Search for the cell housing the specified text and yield its [X, Y] center coordinate. 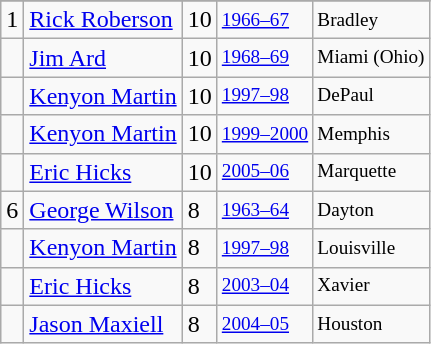
Dayton [371, 210]
DePaul [371, 96]
1999–2000 [265, 134]
2005–06 [265, 172]
Houston [371, 324]
2004–05 [265, 324]
1963–64 [265, 210]
1968–69 [265, 58]
George Wilson [103, 210]
Louisville [371, 248]
Xavier [371, 286]
6 [12, 210]
Jason Maxiell [103, 324]
Marquette [371, 172]
1966–67 [265, 20]
1 [12, 20]
2003–04 [265, 286]
Bradley [371, 20]
Rick Roberson [103, 20]
Miami (Ohio) [371, 58]
Jim Ard [103, 58]
Memphis [371, 134]
